From the cell containing the given text, extract its center point as [x, y] coordinate. 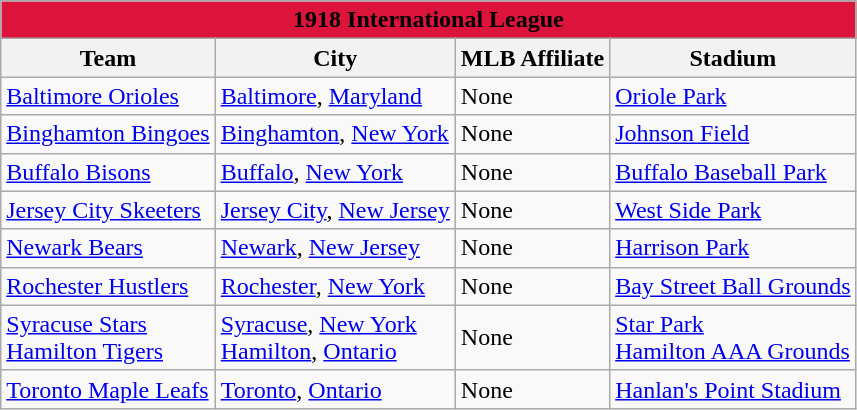
Bay Street Ball Grounds [733, 286]
Jersey City Skeeters [108, 210]
Rochester Hustlers [108, 286]
Toronto Maple Leafs [108, 389]
MLB Affiliate [532, 58]
Hanlan's Point Stadium [733, 389]
Baltimore Orioles [108, 96]
Harrison Park [733, 248]
Buffalo Bisons [108, 172]
Newark Bears [108, 248]
Jersey City, New Jersey [335, 210]
Newark, New Jersey [335, 248]
Syracuse, New York Hamilton, Ontario [335, 338]
Stadium [733, 58]
City [335, 58]
1918 International League [428, 20]
Team [108, 58]
Syracuse Stars Hamilton Tigers [108, 338]
Binghamton, New York [335, 134]
Buffalo Baseball Park [733, 172]
Johnson Field [733, 134]
Baltimore, Maryland [335, 96]
West Side Park [733, 210]
Rochester, New York [335, 286]
Star Park Hamilton AAA Grounds [733, 338]
Binghamton Bingoes [108, 134]
Oriole Park [733, 96]
Toronto, Ontario [335, 389]
Buffalo, New York [335, 172]
